Identify which cell holds the provided text, then report its [X, Y] central coordinate. 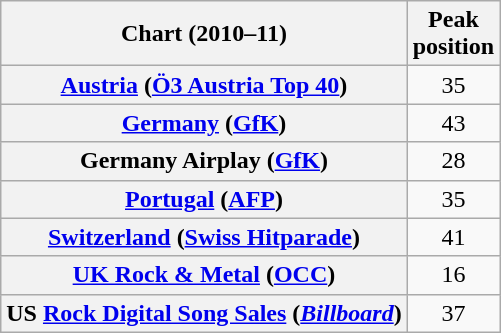
41 [453, 237]
Austria (Ö3 Austria Top 40) [204, 85]
Portugal (AFP) [204, 199]
43 [453, 123]
UK Rock & Metal (OCC) [204, 275]
Chart (2010–11) [204, 34]
37 [453, 313]
16 [453, 275]
Germany (GfK) [204, 123]
Germany Airplay (GfK) [204, 161]
Peakposition [453, 34]
Switzerland (Swiss Hitparade) [204, 237]
28 [453, 161]
US Rock Digital Song Sales (Billboard) [204, 313]
